Detect which cell encompasses the target text, then output its (x, y) center coordinate. 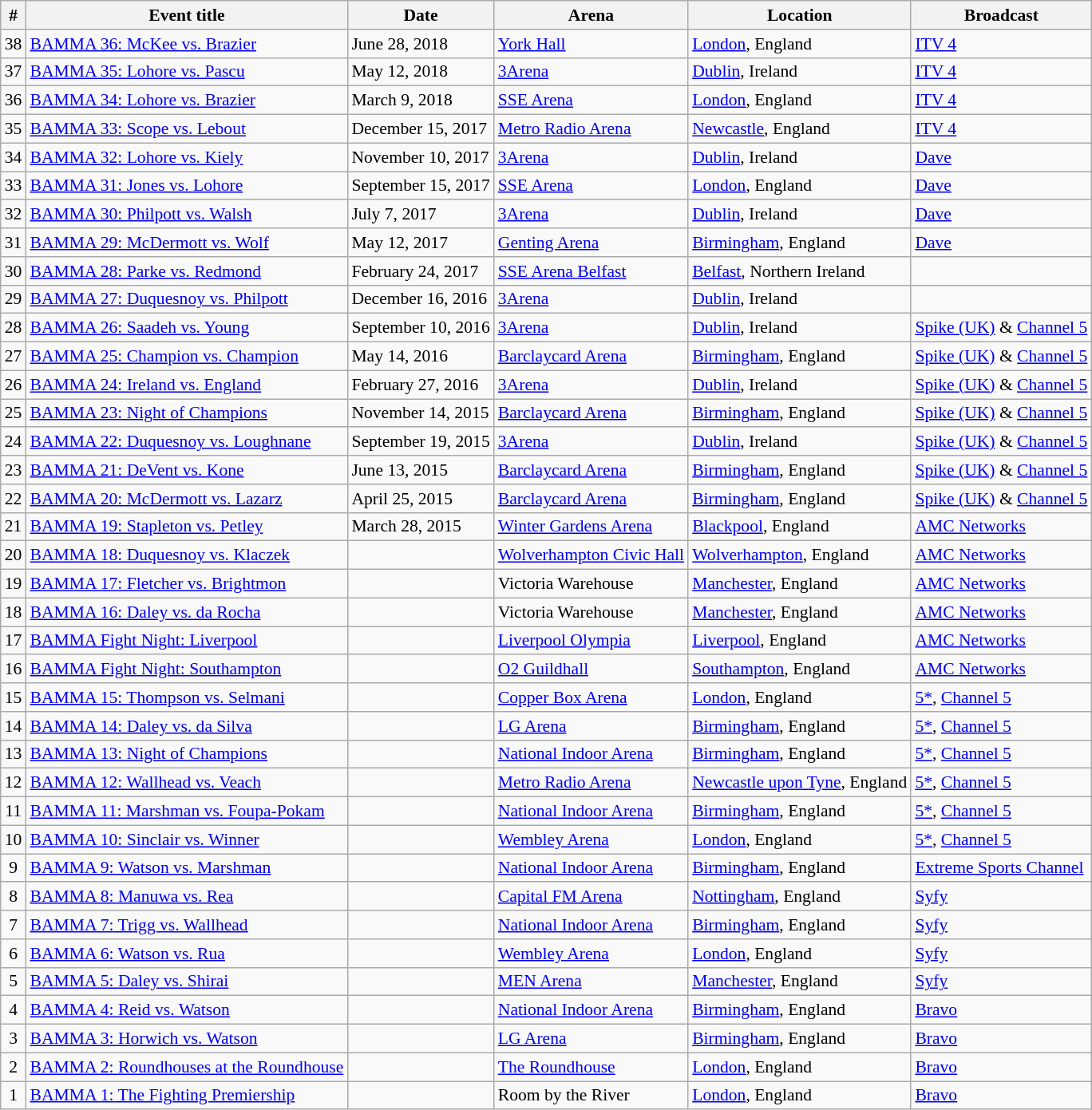
BAMMA 13: Night of Champions (187, 754)
BAMMA Fight Night: Liverpool (187, 641)
BAMMA 14: Daley vs. da Silva (187, 726)
BAMMA 16: Daley vs. da Rocha (187, 612)
September 19, 2015 (420, 442)
SSE Arena Belfast (591, 271)
May 12, 2018 (420, 72)
February 27, 2016 (420, 385)
BAMMA 9: Watson vs. Marshman (187, 868)
19 (14, 584)
BAMMA 22: Duquesnoy vs. Loughnane (187, 442)
BAMMA 30: Philpott vs. Walsh (187, 215)
March 9, 2018 (420, 101)
BAMMA 11: Marshman vs. Foupa-Pokam (187, 812)
April 25, 2015 (420, 499)
21 (14, 527)
BAMMA 19: Stapleton vs. Petley (187, 527)
Liverpool Olympia (591, 641)
Location (800, 15)
Wolverhampton, England (800, 555)
February 24, 2017 (420, 271)
June 28, 2018 (420, 44)
December 15, 2017 (420, 129)
17 (14, 641)
BAMMA 4: Reid vs. Watson (187, 1010)
May 12, 2017 (420, 243)
BAMMA 7: Trigg vs. Wallhead (187, 925)
Copper Box Arena (591, 697)
32 (14, 215)
BAMMA 10: Sinclair vs. Winner (187, 839)
BAMMA 21: DeVent vs. Kone (187, 470)
BAMMA 35: Lohore vs. Pascu (187, 72)
BAMMA 27: Duquesnoy vs. Philpott (187, 299)
BAMMA 1: The Fighting Premiership (187, 1096)
BAMMA 8: Manuwa vs. Rea (187, 897)
June 13, 2015 (420, 470)
BAMMA 20: McDermott vs. Lazarz (187, 499)
BAMMA 33: Scope vs. Lebout (187, 129)
Newcastle upon Tyne, England (800, 783)
July 7, 2017 (420, 215)
MEN Arena (591, 982)
35 (14, 129)
13 (14, 754)
Nottingham, England (800, 897)
BAMMA 5: Daley vs. Shirai (187, 982)
BAMMA 15: Thompson vs. Selmani (187, 697)
November 10, 2017 (420, 157)
Wolverhampton Civic Hall (591, 555)
7 (14, 925)
36 (14, 101)
24 (14, 442)
BAMMA 31: Jones vs. Lohore (187, 186)
BAMMA 24: Ireland vs. England (187, 385)
BAMMA Fight Night: Southampton (187, 670)
2 (14, 1067)
BAMMA 26: Saadeh vs. Young (187, 328)
1 (14, 1096)
May 14, 2016 (420, 357)
Winter Gardens Arena (591, 527)
29 (14, 299)
York Hall (591, 44)
# (14, 15)
37 (14, 72)
December 16, 2016 (420, 299)
Southampton, England (800, 670)
BAMMA 3: Horwich vs. Watson (187, 1039)
Blackpool, England (800, 527)
22 (14, 499)
Capital FM Arena (591, 897)
38 (14, 44)
September 15, 2017 (420, 186)
11 (14, 812)
27 (14, 357)
BAMMA 2: Roundhouses at the Roundhouse (187, 1067)
10 (14, 839)
Extreme Sports Channel (1001, 868)
26 (14, 385)
Belfast, Northern Ireland (800, 271)
28 (14, 328)
BAMMA 29: McDermott vs. Wolf (187, 243)
Broadcast (1001, 15)
BAMMA 12: Wallhead vs. Veach (187, 783)
9 (14, 868)
15 (14, 697)
BAMMA 23: Night of Champions (187, 413)
3 (14, 1039)
20 (14, 555)
12 (14, 783)
30 (14, 271)
BAMMA 18: Duquesnoy vs. Klaczek (187, 555)
31 (14, 243)
Newcastle, England (800, 129)
6 (14, 954)
33 (14, 186)
8 (14, 897)
14 (14, 726)
BAMMA 25: Champion vs. Champion (187, 357)
September 10, 2016 (420, 328)
23 (14, 470)
5 (14, 982)
34 (14, 157)
Room by the River (591, 1096)
16 (14, 670)
BAMMA 28: Parke vs. Redmond (187, 271)
18 (14, 612)
BAMMA 36: McKee vs. Brazier (187, 44)
Liverpool, England (800, 641)
November 14, 2015 (420, 413)
BAMMA 6: Watson vs. Rua (187, 954)
Event title (187, 15)
25 (14, 413)
4 (14, 1010)
The Roundhouse (591, 1067)
Arena (591, 15)
O2 Guildhall (591, 670)
Date (420, 15)
March 28, 2015 (420, 527)
Genting Arena (591, 243)
BAMMA 34: Lohore vs. Brazier (187, 101)
BAMMA 17: Fletcher vs. Brightmon (187, 584)
BAMMA 32: Lohore vs. Kiely (187, 157)
